Scan for the cell matching the given text and deliver its [X, Y] coordinate at center. 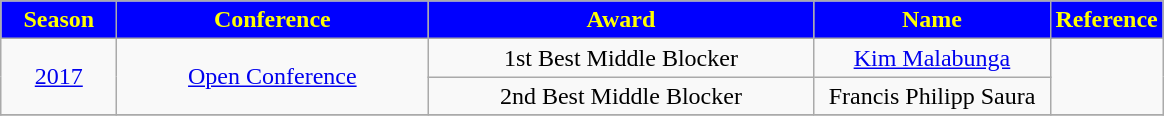
2nd Best Middle Blocker [621, 96]
Reference [1106, 20]
1st Best Middle Blocker [621, 58]
Kim Malabunga [932, 58]
Name [932, 20]
Season [59, 20]
Award [621, 20]
Conference [272, 20]
Open Conference [272, 77]
2017 [59, 77]
Francis Philipp Saura [932, 96]
